Detect which cell encompasses the target text, then output its (x, y) center coordinate. 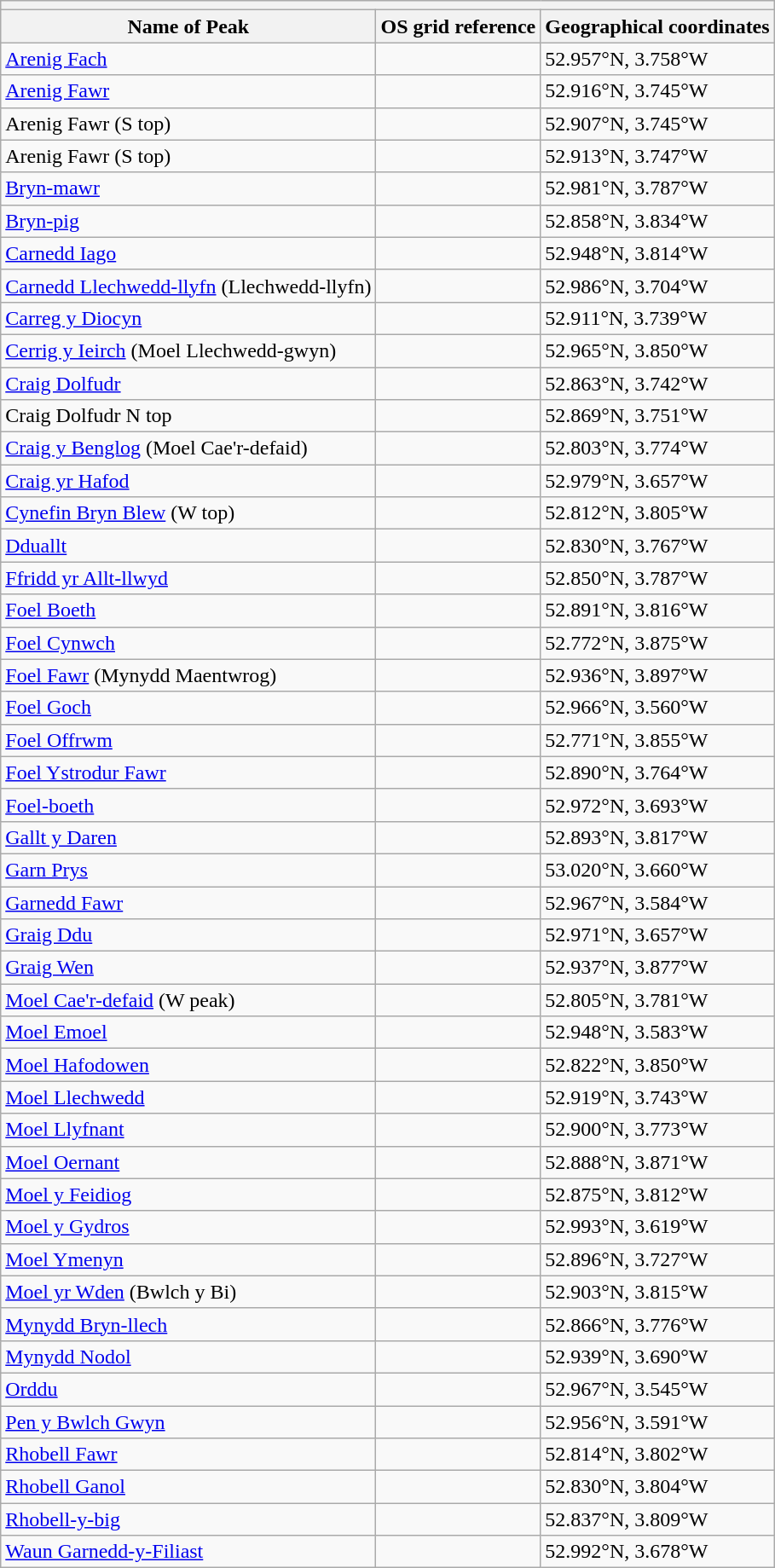
52.967°N, 3.545°W (657, 1389)
Graig Wen (188, 968)
52.986°N, 3.704°W (657, 286)
Foel Boeth (188, 610)
Craig yr Hafod (188, 481)
52.858°N, 3.834°W (657, 221)
Ffridd yr Allt-llwyd (188, 578)
Foel Ystrodur Fawr (188, 772)
Foel Fawr (Mynydd Maentwrog) (188, 675)
Moel Oernant (188, 1162)
Moel Hafodowen (188, 1065)
52.948°N, 3.814°W (657, 253)
52.890°N, 3.764°W (657, 772)
Craig Dolfudr N top (188, 416)
Carnedd Iago (188, 253)
Graig Ddu (188, 935)
52.972°N, 3.693°W (657, 805)
52.891°N, 3.816°W (657, 610)
52.916°N, 3.745°W (657, 91)
53.020°N, 3.660°W (657, 870)
Craig Dolfudr (188, 383)
Rhobell-y-big (188, 1519)
52.966°N, 3.560°W (657, 708)
52.967°N, 3.584°W (657, 903)
52.772°N, 3.875°W (657, 643)
Arenig Fach (188, 59)
Pen y Bwlch Gwyn (188, 1421)
52.888°N, 3.871°W (657, 1162)
Cerrig y Ieirch (Moel Llechwedd-gwyn) (188, 350)
52.981°N, 3.787°W (657, 188)
Carnedd Llechwedd-llyfn (Llechwedd-llyfn) (188, 286)
52.971°N, 3.657°W (657, 935)
Moel Ymenyn (188, 1259)
Moel Cae'r-defaid (W peak) (188, 1000)
Mynydd Bryn-llech (188, 1324)
52.992°N, 3.678°W (657, 1552)
Name of Peak (188, 26)
Mynydd Nodol (188, 1357)
52.979°N, 3.657°W (657, 481)
52.822°N, 3.850°W (657, 1065)
Geographical coordinates (657, 26)
Foel-boeth (188, 805)
52.869°N, 3.751°W (657, 416)
Moel y Feidiog (188, 1195)
Bryn-pig (188, 221)
Moel Llyfnant (188, 1130)
52.771°N, 3.855°W (657, 740)
Orddu (188, 1389)
52.875°N, 3.812°W (657, 1195)
52.830°N, 3.804°W (657, 1487)
52.863°N, 3.742°W (657, 383)
52.937°N, 3.877°W (657, 968)
52.850°N, 3.787°W (657, 578)
Foel Cynwch (188, 643)
Moel yr Wden (Bwlch y Bi) (188, 1292)
52.896°N, 3.727°W (657, 1259)
52.803°N, 3.774°W (657, 448)
Foel Offrwm (188, 740)
Moel Emoel (188, 1033)
52.830°N, 3.767°W (657, 546)
52.957°N, 3.758°W (657, 59)
Arenig Fawr (188, 91)
Craig y Benglog (Moel Cae'r-defaid) (188, 448)
52.837°N, 3.809°W (657, 1519)
52.936°N, 3.897°W (657, 675)
52.948°N, 3.583°W (657, 1033)
Garn Prys (188, 870)
52.812°N, 3.805°W (657, 513)
52.903°N, 3.815°W (657, 1292)
Garnedd Fawr (188, 903)
52.805°N, 3.781°W (657, 1000)
52.907°N, 3.745°W (657, 124)
52.919°N, 3.743°W (657, 1097)
52.900°N, 3.773°W (657, 1130)
Waun Garnedd-y-Filiast (188, 1552)
Cynefin Bryn Blew (W top) (188, 513)
52.993°N, 3.619°W (657, 1227)
Moel Llechwedd (188, 1097)
52.814°N, 3.802°W (657, 1455)
Dduallt (188, 546)
Foel Goch (188, 708)
Moel y Gydros (188, 1227)
52.965°N, 3.850°W (657, 350)
52.939°N, 3.690°W (657, 1357)
Gallt y Daren (188, 837)
52.893°N, 3.817°W (657, 837)
52.866°N, 3.776°W (657, 1324)
Rhobell Fawr (188, 1455)
OS grid reference (459, 26)
52.911°N, 3.739°W (657, 318)
52.913°N, 3.747°W (657, 156)
Rhobell Ganol (188, 1487)
52.956°N, 3.591°W (657, 1421)
Carreg y Diocyn (188, 318)
Bryn-mawr (188, 188)
